Locate the cell with the specified text and output its [X, Y] center coordinate. 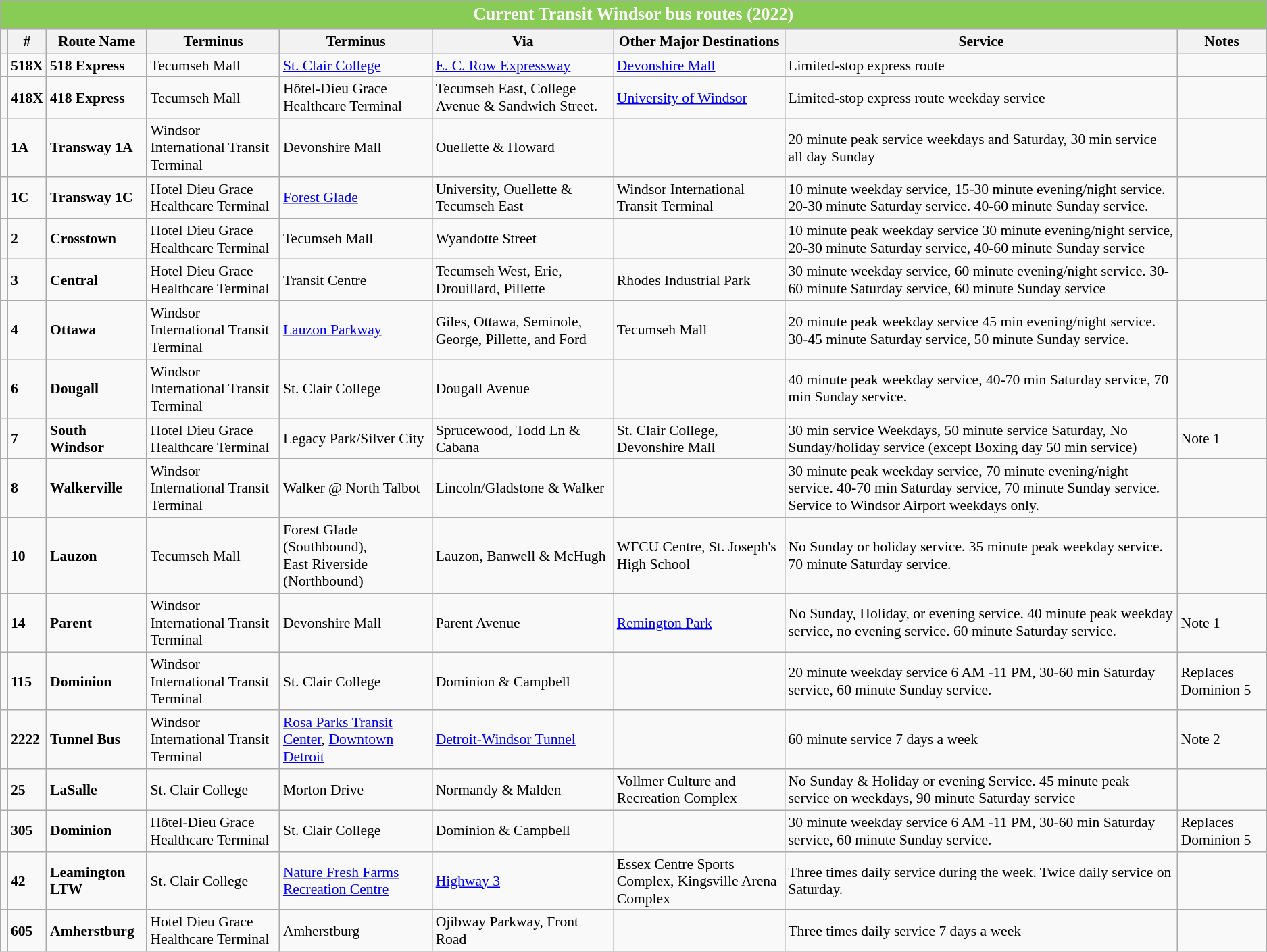
3 [27, 280]
6 [27, 389]
Ouellette & Howard [523, 147]
Lincoln/Gladstone & Walker [523, 489]
Walker @ North Talbot [356, 489]
WFCU Centre, St. Joseph's High School [699, 555]
Essex Centre Sports Complex, Kingsville Arena Complex [699, 881]
Nature Fresh Farms Recreation Centre [356, 881]
Dougall [97, 389]
10 minute peak weekday service 30 minute evening/night service, 20-30 minute Saturday service, 40-60 minute Sunday service [981, 239]
2222 [27, 741]
30 min service Weekdays, 50 minute service Saturday, No Sunday/holiday service (except Boxing day 50 min service) [981, 439]
South Windsor [97, 439]
Vollmer Culture and Recreation Complex [699, 789]
Tunnel Bus [97, 741]
Via [523, 41]
St. Clair College, Devonshire Mall [699, 439]
30 minute weekday service 6 AM -11 PM, 30-60 min Saturday service, 60 minute Sunday service. [981, 831]
Ojibway Parkway, Front Road [523, 931]
Route Name [97, 41]
Transway 1A [97, 147]
Transway 1C [97, 197]
Current Transit Windsor bus routes (2022) [634, 15]
Note 2 [1222, 741]
Central [97, 280]
University of Windsor [699, 97]
Leamington LTW [97, 881]
Tecumseh West, Erie, Drouillard, Pillette [523, 280]
Dougall Avenue [523, 389]
60 minute service 7 days a week [981, 741]
Lauzon Parkway [356, 330]
Lauzon [97, 555]
Lauzon, Banwell & McHugh [523, 555]
Walkerville [97, 489]
1A [27, 147]
Transit Centre [356, 280]
Forest Glade [356, 197]
Parent Avenue [523, 623]
Morton Drive [356, 789]
Legacy Park/Silver City [356, 439]
Rosa Parks Transit Center, Downtown Detroit [356, 741]
418X [27, 97]
1C [27, 197]
University, Ouellette & Tecumseh East [523, 197]
2 [27, 239]
8 [27, 489]
Limited-stop express route [981, 66]
Highway 3 [523, 881]
20 minute peak service weekdays and Saturday, 30 min service all day Sunday [981, 147]
Forest Glade (Southbound),East Riverside (Northbound) [356, 555]
605 [27, 931]
Giles, Ottawa, Seminole, George, Pillette, and Ford [523, 330]
Three times daily service 7 days a week [981, 931]
Parent [97, 623]
115 [27, 681]
Service [981, 41]
Limited-stop express route weekday service [981, 97]
No Sunday & Holiday or evening Service. 45 minute peak service on weekdays, 90 minute Saturday service [981, 789]
20 minute peak weekday service 45 min evening/night service. 30-45 minute Saturday service, 50 minute Sunday service. [981, 330]
Remington Park [699, 623]
Rhodes Industrial Park [699, 280]
Notes [1222, 41]
42 [27, 881]
418 Express [97, 97]
25 [27, 789]
Three times daily service during the week. Twice daily service on Saturday. [981, 881]
No Sunday, Holiday, or evening service. 40 minute peak weekday service, no evening service. 60 minute Saturday service. [981, 623]
Other Major Destinations [699, 41]
Wyandotte Street [523, 239]
Tecumseh East, College Avenue & Sandwich Street. [523, 97]
No Sunday or holiday service. 35 minute peak weekday service. 70 minute Saturday service. [981, 555]
LaSalle [97, 789]
30 minute weekday service, 60 minute evening/night service. 30-60 minute Saturday service, 60 minute Sunday service [981, 280]
Sprucewood, Todd Ln & Cabana [523, 439]
40 minute peak weekday service, 40-70 min Saturday service, 70 min Sunday service. [981, 389]
Normandy & Malden [523, 789]
10 [27, 555]
14 [27, 623]
Ottawa [97, 330]
Crosstown [97, 239]
10 minute weekday service, 15-30 minute evening/night service. 20-30 minute Saturday service. 40-60 minute Sunday service. [981, 197]
518 Express [97, 66]
# [27, 41]
E. C. Row Expressway [523, 66]
20 minute weekday service 6 AM -11 PM, 30-60 min Saturday service, 60 minute Sunday service. [981, 681]
7 [27, 439]
Detroit-Windsor Tunnel [523, 741]
305 [27, 831]
4 [27, 330]
518X [27, 66]
